For the text-containing cell, return its midpoint in [x, y] coordinate format. 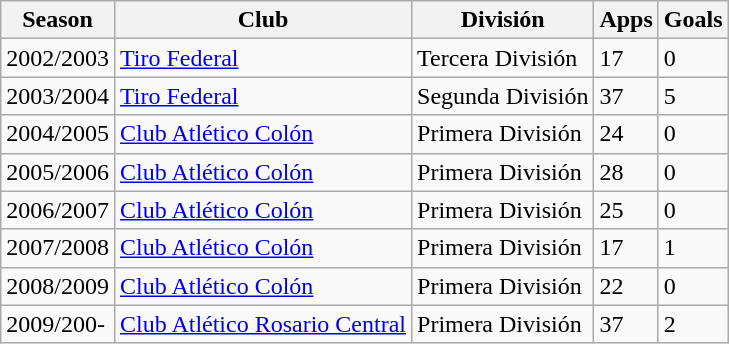
Season [58, 20]
División [503, 20]
Goals [693, 20]
2005/2006 [58, 172]
2009/200- [58, 324]
Tercera División [503, 58]
28 [626, 172]
24 [626, 134]
5 [693, 96]
2002/2003 [58, 58]
Segunda División [503, 96]
2006/2007 [58, 210]
2008/2009 [58, 286]
22 [626, 286]
2003/2004 [58, 96]
2007/2008 [58, 248]
1 [693, 248]
2004/2005 [58, 134]
25 [626, 210]
2 [693, 324]
Apps [626, 20]
Club [262, 20]
Club Atlético Rosario Central [262, 324]
